Search for the cell housing the specified text and yield its [X, Y] center coordinate. 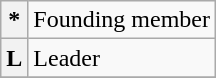
Leader [122, 58]
L [14, 58]
Founding member [122, 20]
* [14, 20]
